Determine the (X, Y) coordinate at the center of the cell enclosing the given text.  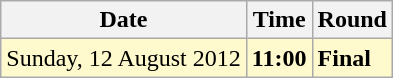
Date (124, 20)
Final (352, 58)
Sunday, 12 August 2012 (124, 58)
Round (352, 20)
11:00 (279, 58)
Time (279, 20)
